Determine the [X, Y] coordinate at the center of the cell enclosing the given text.  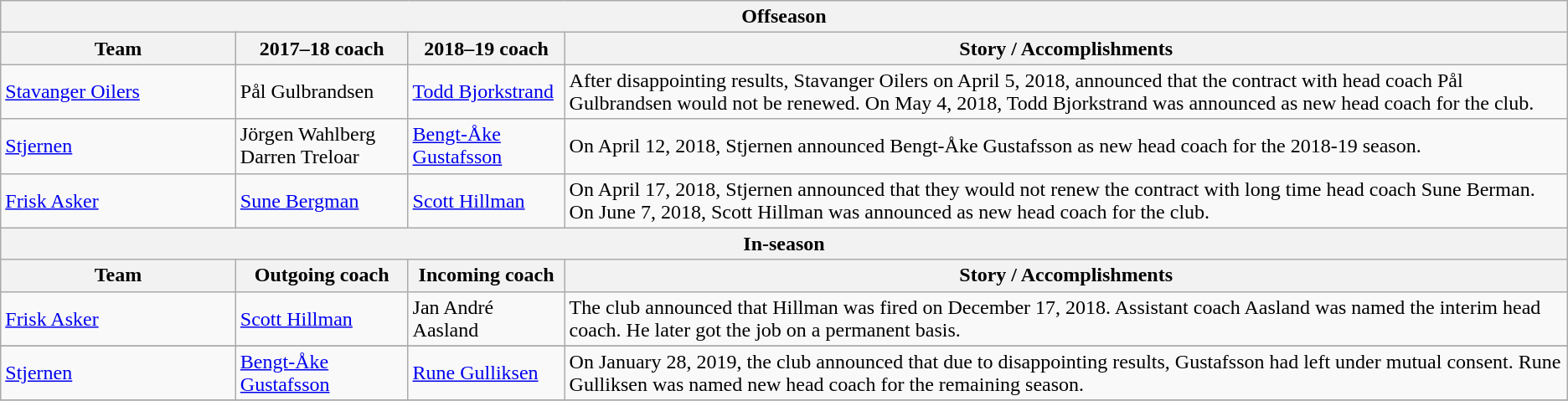
Jan André Aasland [486, 318]
Sune Bergman [322, 201]
Rune Gulliksen [486, 373]
Outgoing coach [322, 275]
On April 12, 2018, Stjernen announced Bengt-Åke Gustafsson as new head coach for the 2018-19 season. [1065, 146]
Pål Gulbrandsen [322, 92]
2018–19 coach [486, 49]
Stavanger Oilers [119, 92]
2017–18 coach [322, 49]
Incoming coach [486, 275]
Jörgen WahlbergDarren Treloar [322, 146]
In-season [784, 244]
Offseason [784, 17]
Todd Bjorkstrand [486, 92]
